Detect which cell encompasses the target text, then output its [X, Y] center coordinate. 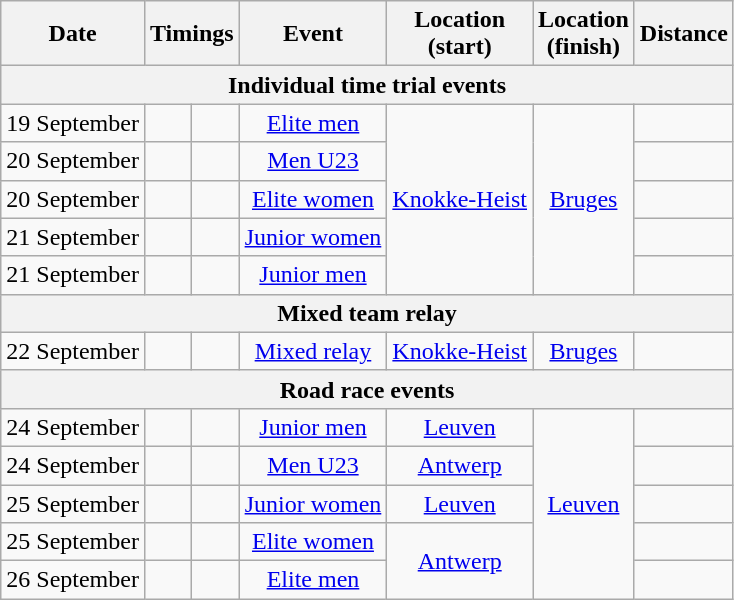
Timings [192, 34]
Individual time trial events [368, 85]
19 September [73, 123]
Mixed team relay [368, 313]
Distance [684, 34]
Event [313, 34]
Date [73, 34]
Road race events [368, 389]
Location(finish) [584, 34]
26 September [73, 580]
22 September [73, 351]
Location(start) [460, 34]
Mixed relay [313, 351]
